Provide the (X, Y) coordinate of the cell's center where the given text is located.  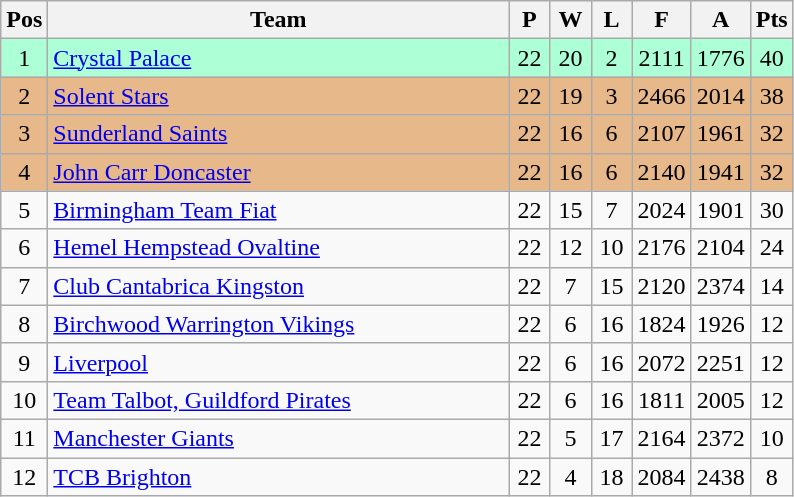
40 (772, 58)
W (570, 20)
1824 (662, 324)
2107 (662, 134)
2005 (720, 400)
30 (772, 210)
19 (570, 96)
Birmingham Team Fiat (278, 210)
Team Talbot, Guildford Pirates (278, 400)
Hemel Hempstead Ovaltine (278, 248)
Solent Stars (278, 96)
14 (772, 286)
2120 (662, 286)
Manchester Giants (278, 438)
Pos (24, 20)
2164 (662, 438)
1961 (720, 134)
2014 (720, 96)
2140 (662, 172)
2466 (662, 96)
Sunderland Saints (278, 134)
A (720, 20)
2104 (720, 248)
2024 (662, 210)
2251 (720, 362)
Team (278, 20)
2072 (662, 362)
Birchwood Warrington Vikings (278, 324)
John Carr Doncaster (278, 172)
2111 (662, 58)
2374 (720, 286)
Crystal Palace (278, 58)
F (662, 20)
38 (772, 96)
24 (772, 248)
20 (570, 58)
TCB Brighton (278, 477)
Liverpool (278, 362)
1926 (720, 324)
11 (24, 438)
2176 (662, 248)
P (530, 20)
L (612, 20)
17 (612, 438)
1901 (720, 210)
2438 (720, 477)
18 (612, 477)
2372 (720, 438)
1941 (720, 172)
1776 (720, 58)
9 (24, 362)
1811 (662, 400)
2084 (662, 477)
1 (24, 58)
Club Cantabrica Kingston (278, 286)
Pts (772, 20)
